Provide the [x, y] coordinate of the cell's center where the given text is located.  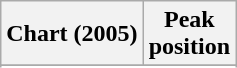
Peakposition [189, 34]
Chart (2005) [72, 34]
